Scan for the cell matching the given text and deliver its (x, y) coordinate at center. 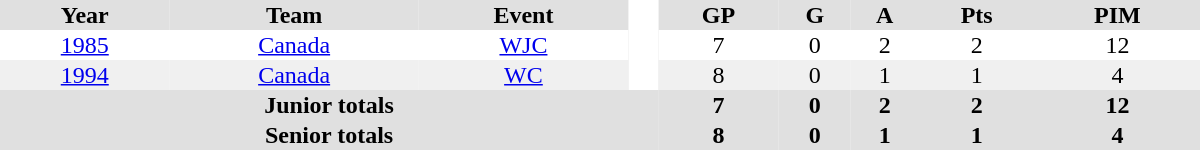
1985 (85, 45)
1994 (85, 75)
Pts (976, 15)
Year (85, 15)
Junior totals (329, 105)
PIM (1118, 15)
A (885, 15)
Team (294, 15)
WC (524, 75)
G (815, 15)
Senior totals (329, 135)
Event (524, 15)
GP (718, 15)
WJC (524, 45)
